Detect which cell encompasses the target text, then output its (X, Y) center coordinate. 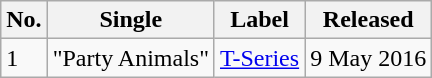
Label (259, 20)
Released (368, 20)
No. (24, 20)
"Party Animals" (130, 58)
9 May 2016 (368, 58)
Single (130, 20)
1 (24, 58)
T-Series (259, 58)
